Return (x, y) of the center of cell containing provided text 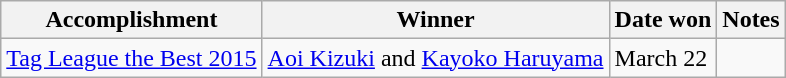
Winner (436, 20)
March 22 (663, 58)
Aoi Kizuki and Kayoko Haruyama (436, 58)
Date won (663, 20)
Accomplishment (132, 20)
Tag League the Best 2015 (132, 58)
Notes (751, 20)
